Find where the given text appears and provide that cell's center as [x, y] coordinate. 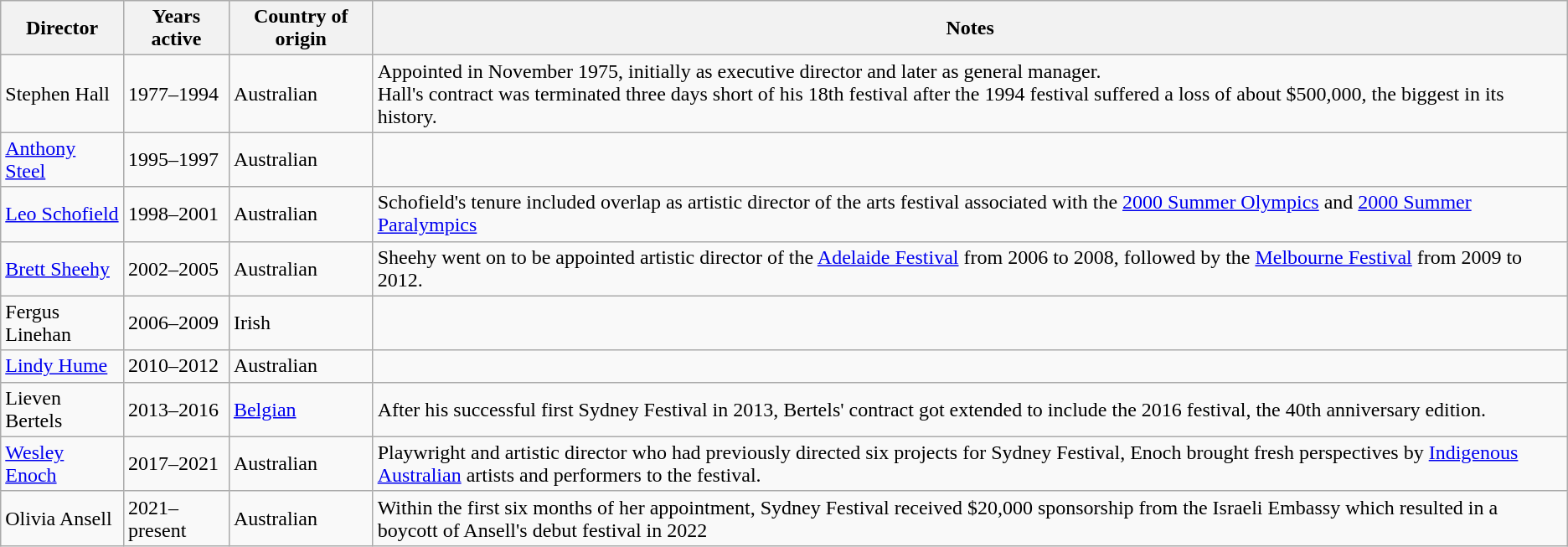
2010–2012 [176, 366]
Schofield's tenure included overlap as artistic director of the arts festival associated with the 2000 Summer Olympics and 2000 Summer Paralympics [970, 214]
Belgian [301, 409]
Lindy Hume [62, 366]
Sheehy went on to be appointed artistic director of the Adelaide Festival from 2006 to 2008, followed by the Melbourne Festival from 2009 to 2012. [970, 268]
Olivia Ansell [62, 518]
Anthony Steel [62, 159]
Director [62, 28]
1998–2001 [176, 214]
After his successful first Sydney Festival in 2013, Bertels' contract got extended to include the 2016 festival, the 40th anniversary edition. [970, 409]
Wesley Enoch [62, 464]
1995–1997 [176, 159]
2017–2021 [176, 464]
1977–1994 [176, 94]
Leo Schofield [62, 214]
Years active [176, 28]
2006–2009 [176, 323]
2013–2016 [176, 409]
Country of origin [301, 28]
2002–2005 [176, 268]
Stephen Hall [62, 94]
Notes [970, 28]
Fergus Linehan [62, 323]
Lieven Bertels [62, 409]
2021–present [176, 518]
Irish [301, 323]
Brett Sheehy [62, 268]
